From the cell containing the given text, extract its center point as [X, Y] coordinate. 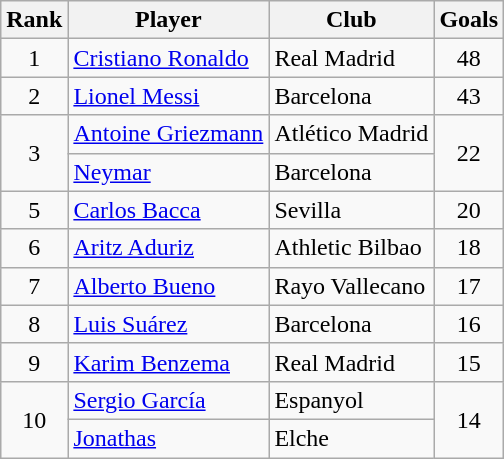
Athletic Bilbao [352, 248]
48 [469, 58]
Rank [34, 20]
2 [34, 96]
Aritz Aduriz [168, 248]
10 [34, 419]
Espanyol [352, 400]
43 [469, 96]
Elche [352, 438]
Luis Suárez [168, 324]
22 [469, 153]
Rayo Vallecano [352, 286]
6 [34, 248]
Player [168, 20]
1 [34, 58]
18 [469, 248]
Goals [469, 20]
14 [469, 419]
15 [469, 362]
Cristiano Ronaldo [168, 58]
20 [469, 210]
3 [34, 153]
Sevilla [352, 210]
Lionel Messi [168, 96]
Antoine Griezmann [168, 134]
Alberto Bueno [168, 286]
Club [352, 20]
8 [34, 324]
Jonathas [168, 438]
9 [34, 362]
Atlético Madrid [352, 134]
5 [34, 210]
Neymar [168, 172]
Karim Benzema [168, 362]
Sergio García [168, 400]
16 [469, 324]
17 [469, 286]
Carlos Bacca [168, 210]
7 [34, 286]
